Extract the [X, Y] coordinate from the center of the cell holding the provided text.  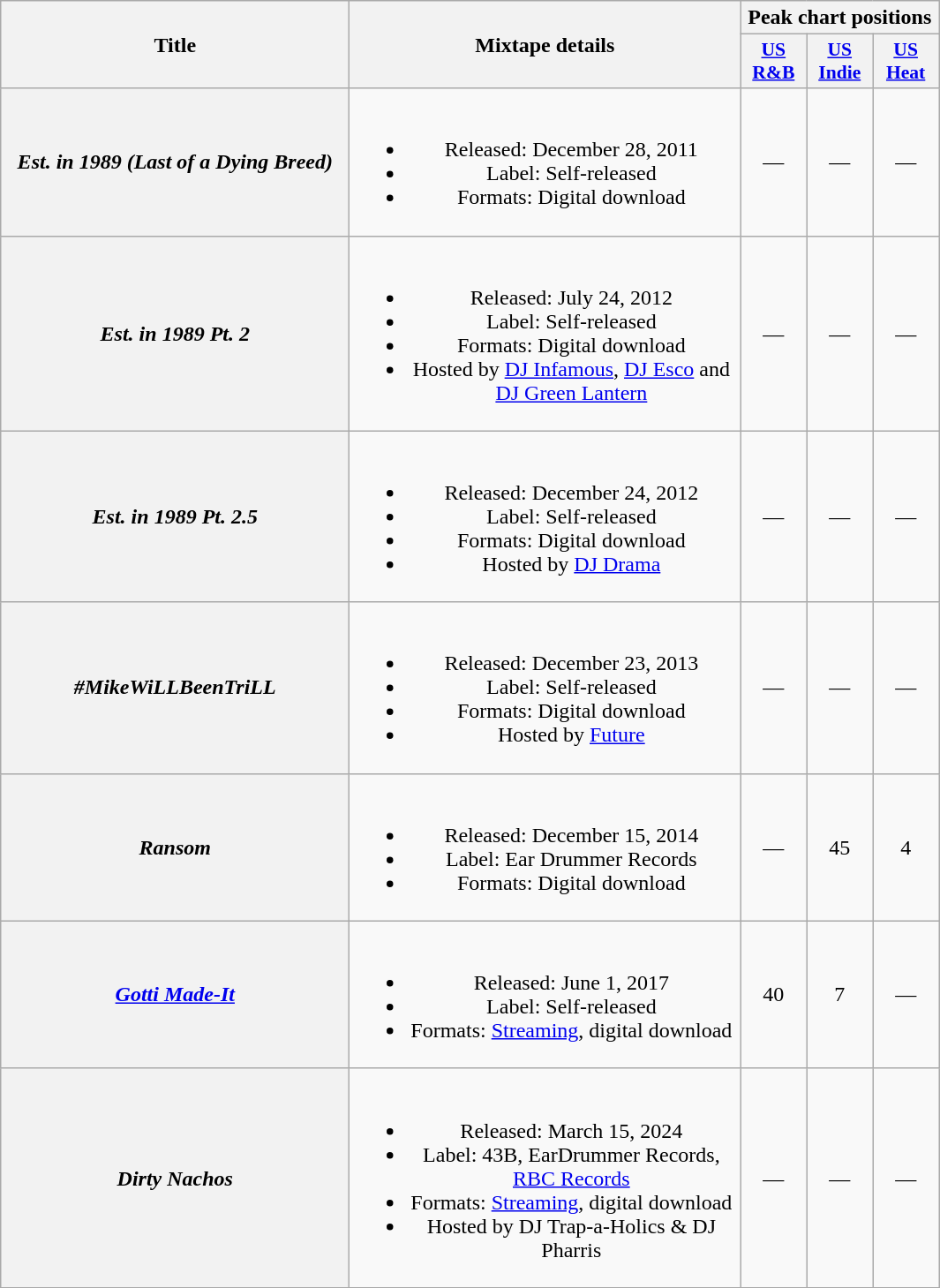
Est. in 1989 Pt. 2.5 [175, 516]
Ransom [175, 847]
Released: December 28, 2011Label: Self-releasedFormats: Digital download [545, 162]
USR&B [773, 62]
Est. in 1989 Pt. 2 [175, 334]
Est. in 1989 (Last of a Dying Breed) [175, 162]
Released: June 1, 2017Label: Self-releasedFormats: Streaming, digital download [545, 994]
USIndie [840, 62]
Mixtape details [545, 44]
Gotti Made-It [175, 994]
45 [840, 847]
USHeat [906, 62]
Peak chart positions [840, 18]
#MikeWiLLBeenTriLL [175, 688]
7 [840, 994]
40 [773, 994]
Released: December 15, 2014Label: Ear Drummer RecordsFormats: Digital download [545, 847]
Title [175, 44]
Released: March 15, 2024Label: 43B, EarDrummer Records, RBC RecordsFormats: Streaming, digital downloadHosted by DJ Trap-a-Holics & DJ Pharris [545, 1178]
Released: December 23, 2013Label: Self-releasedFormats: Digital downloadHosted by Future [545, 688]
4 [906, 847]
Released: July 24, 2012Label: Self-releasedFormats: Digital downloadHosted by DJ Infamous, DJ Esco and DJ Green Lantern [545, 334]
Released: December 24, 2012Label: Self-releasedFormats: Digital downloadHosted by DJ Drama [545, 516]
Dirty Nachos [175, 1178]
